Scan for the cell matching the given text and deliver its (x, y) coordinate at center. 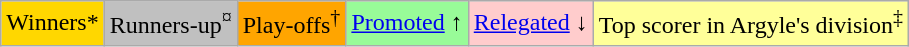
Runners-up¤ (170, 24)
Winners* (52, 24)
Promoted ↑ (407, 24)
Relegated ↓ (530, 24)
Top scorer in Argyle's division‡ (750, 24)
Play-offs† (292, 24)
